Determine the (x, y) coordinate at the center of the cell enclosing the given text.  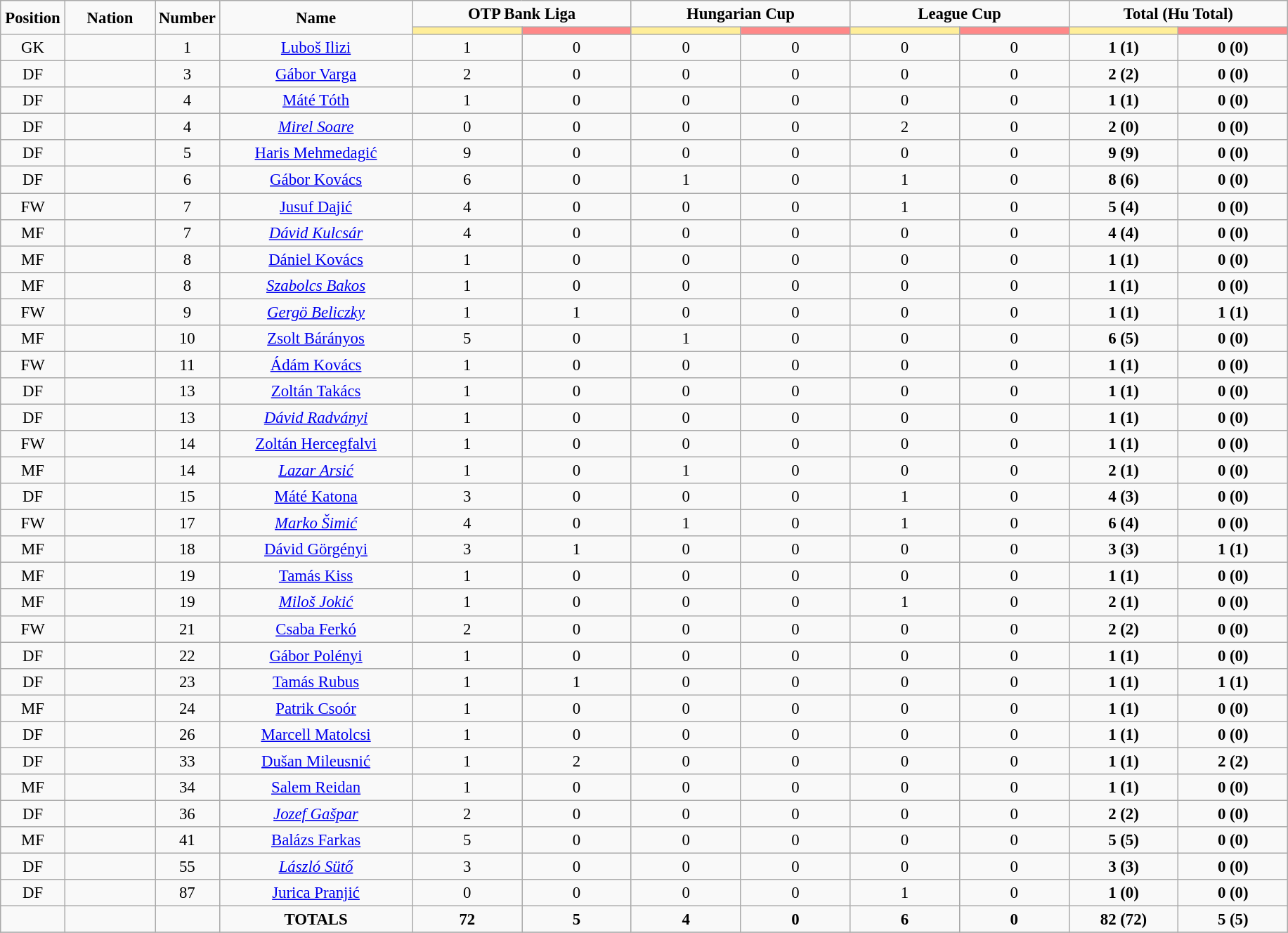
Salem Reidan (316, 788)
Zoltán Hercegfalvi (316, 444)
Máté Katona (316, 497)
Gábor Polényi (316, 655)
Mirel Soare (316, 127)
4 (3) (1124, 497)
Lazar Arsić (316, 471)
Miloš Jokić (316, 603)
Dániel Kovács (316, 259)
Dávid Görgényi (316, 549)
55 (188, 867)
18 (188, 549)
Ádám Kovács (316, 365)
Jurica Pranjić (316, 893)
24 (188, 708)
TOTALS (316, 920)
Jozef Gašpar (316, 814)
GK (33, 48)
17 (188, 523)
15 (188, 497)
Tamás Kiss (316, 576)
21 (188, 629)
1 (0) (1124, 893)
87 (188, 893)
Marcell Matolcsi (316, 735)
Dávid Radványi (316, 417)
League Cup (960, 14)
Marko Šimić (316, 523)
11 (188, 365)
Total (Hu Total) (1178, 14)
Balázs Farkas (316, 840)
10 (188, 339)
82 (72) (1124, 920)
Hungarian Cup (741, 14)
Gábor Varga (316, 74)
41 (188, 840)
Gergö Beliczky (316, 312)
Number (188, 18)
László Sütő (316, 867)
Zsolt Bárányos (316, 339)
26 (188, 735)
Haris Mehmedagić (316, 154)
23 (188, 681)
8 (6) (1124, 180)
Name (316, 18)
34 (188, 788)
Szabolcs Bakos (316, 285)
5 (4) (1124, 207)
Position (33, 18)
OTP Bank Liga (521, 14)
6 (5) (1124, 339)
Zoltán Takács (316, 391)
2 (0) (1124, 127)
33 (188, 761)
Luboš Ilizi (316, 48)
Dávid Kulcsár (316, 233)
9 (9) (1124, 154)
Máté Tóth (316, 100)
6 (4) (1124, 523)
Gábor Kovács (316, 180)
72 (467, 920)
Tamás Rubus (316, 681)
Csaba Ferkó (316, 629)
36 (188, 814)
22 (188, 655)
Dušan Mileusnić (316, 761)
Nation (110, 18)
Patrik Csoór (316, 708)
Jusuf Dajić (316, 207)
4 (4) (1124, 233)
